Scan for the cell matching the given text and deliver its (x, y) coordinate at center. 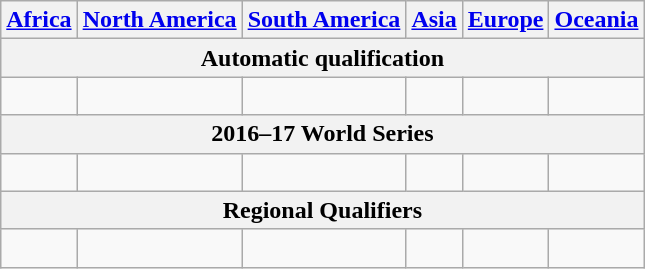
Automatic qualification (322, 58)
Regional Qualifiers (322, 210)
Asia (434, 20)
North America (160, 20)
Europe (506, 20)
South America (324, 20)
Oceania (596, 20)
2016–17 World Series (322, 134)
Africa (39, 20)
